Detect which cell encompasses the target text, then output its [X, Y] center coordinate. 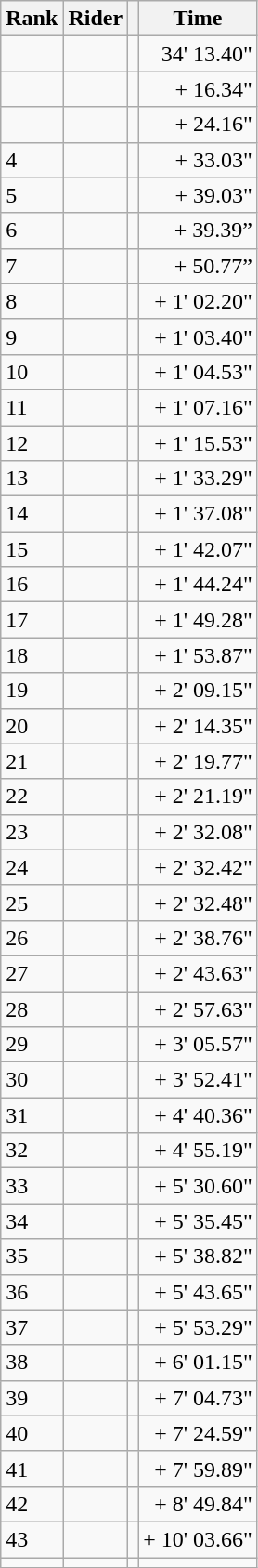
+ 2' 21.19" [199, 797]
24 [32, 867]
+ 1' 03.40" [199, 336]
+ 2' 32.48" [199, 903]
+ 4' 55.19" [199, 1151]
+ 2' 19.77" [199, 761]
43 [32, 1539]
+ 10' 03.66" [199, 1539]
+ 1' 04.53" [199, 372]
+ 39.39” [199, 231]
+ 4' 40.36" [199, 1115]
+ 16.34" [199, 89]
+ 1' 02.20" [199, 301]
+ 2' 14.35" [199, 726]
+ 50.77” [199, 266]
12 [32, 443]
+ 39.03" [199, 195]
13 [32, 479]
+ 7' 04.73" [199, 1398]
42 [32, 1504]
38 [32, 1363]
+ 2' 43.63" [199, 973]
+ 1' 15.53" [199, 443]
34' 13.40" [199, 54]
40 [32, 1433]
+ 5' 38.82" [199, 1257]
23 [32, 832]
Time [199, 19]
4 [32, 160]
30 [32, 1080]
29 [32, 1045]
31 [32, 1115]
5 [32, 195]
32 [32, 1151]
11 [32, 407]
+ 3' 05.57" [199, 1045]
+ 7' 59.89" [199, 1469]
+ 1' 44.24" [199, 585]
16 [32, 585]
26 [32, 938]
28 [32, 1008]
+ 1' 33.29" [199, 479]
+ 5' 53.29" [199, 1327]
21 [32, 761]
+ 2' 32.42" [199, 867]
+ 2' 09.15" [199, 691]
+ 5' 30.60" [199, 1186]
36 [32, 1292]
41 [32, 1469]
17 [32, 620]
34 [32, 1221]
+ 2' 38.76" [199, 938]
+ 1' 07.16" [199, 407]
+ 2' 57.63" [199, 1008]
+ 7' 24.59" [199, 1433]
7 [32, 266]
+ 5' 35.45" [199, 1221]
+ 5' 43.65" [199, 1292]
39 [32, 1398]
19 [32, 691]
27 [32, 973]
Rank [32, 19]
6 [32, 231]
37 [32, 1327]
18 [32, 655]
+ 1' 37.08" [199, 514]
+ 24.16" [199, 125]
35 [32, 1257]
8 [32, 301]
15 [32, 549]
+ 1' 42.07" [199, 549]
Rider [96, 19]
+ 8' 49.84" [199, 1504]
+ 1' 53.87" [199, 655]
25 [32, 903]
33 [32, 1186]
20 [32, 726]
22 [32, 797]
+ 1' 49.28" [199, 620]
9 [32, 336]
+ 2' 32.08" [199, 832]
+ 3' 52.41" [199, 1080]
+ 6' 01.15" [199, 1363]
14 [32, 514]
+ 33.03" [199, 160]
10 [32, 372]
